Output the (X, Y) coordinate of the center of the cell containing the given text.  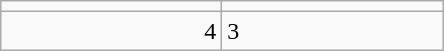
3 (332, 31)
4 (112, 31)
